Determine the (x, y) coordinate at the center of the cell enclosing the given text.  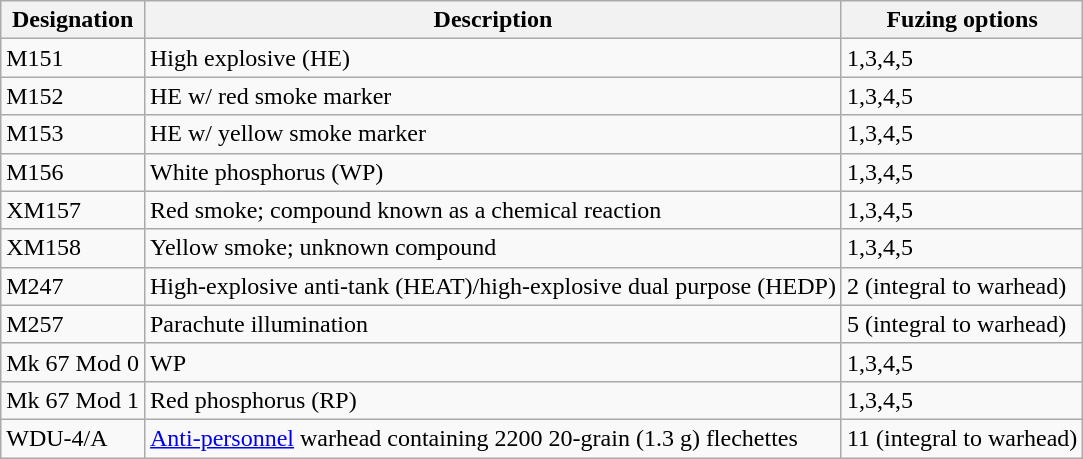
11 (integral to warhead) (962, 438)
Red phosphorus (RP) (492, 400)
Mk 67 Mod 1 (73, 400)
High-explosive anti-tank (HEAT)/high-explosive dual purpose (HEDP) (492, 286)
2 (integral to warhead) (962, 286)
White phosphorus (WP) (492, 172)
Yellow smoke; unknown compound (492, 248)
Red smoke; compound known as a chemical reaction (492, 210)
HE w/ yellow smoke marker (492, 134)
Anti-personnel warhead containing 2200 20-grain (1.3 g) flechettes (492, 438)
M152 (73, 96)
Designation (73, 20)
WP (492, 362)
HE w/ red smoke marker (492, 96)
5 (integral to warhead) (962, 324)
XM157 (73, 210)
M151 (73, 58)
Description (492, 20)
M257 (73, 324)
Fuzing options (962, 20)
M247 (73, 286)
M156 (73, 172)
Parachute illumination (492, 324)
XM158 (73, 248)
High explosive (HE) (492, 58)
WDU-4/A (73, 438)
Mk 67 Mod 0 (73, 362)
M153 (73, 134)
